Output the [X, Y] coordinate of the center of the cell containing the given text.  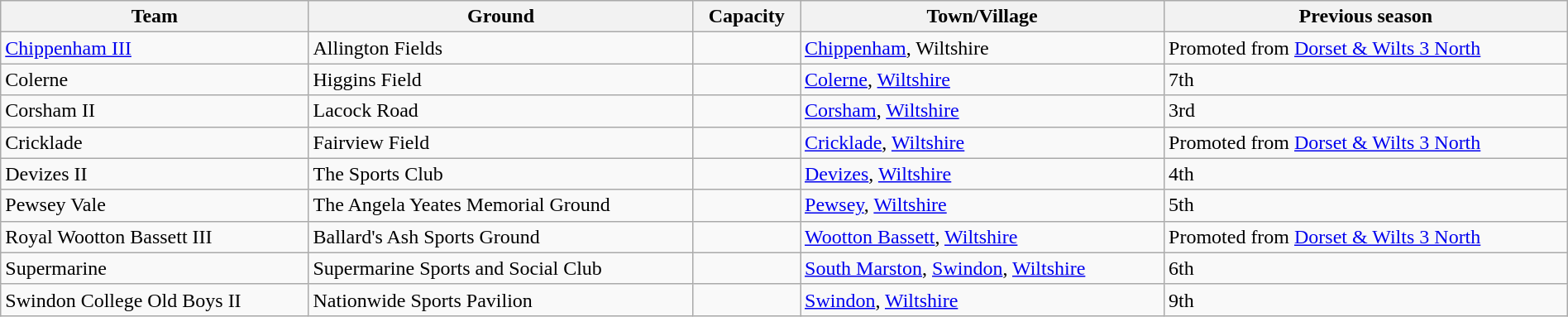
Chippenham III [155, 48]
Swindon College Old Boys II [155, 300]
Colerne [155, 79]
Cricklade, Wiltshire [982, 142]
Pewsey, Wiltshire [982, 205]
Lacock Road [501, 111]
Fairview Field [501, 142]
6th [1366, 268]
Pewsey Vale [155, 205]
Allington Fields [501, 48]
Supermarine [155, 268]
Corsham, Wiltshire [982, 111]
Previous season [1366, 17]
Devizes, Wiltshire [982, 174]
Higgins Field [501, 79]
Capacity [746, 17]
5th [1366, 205]
Cricklade [155, 142]
Chippenham, Wiltshire [982, 48]
Ballard's Ash Sports Ground [501, 237]
Swindon, Wiltshire [982, 300]
Town/Village [982, 17]
3rd [1366, 111]
Corsham II [155, 111]
4th [1366, 174]
Team [155, 17]
Wootton Bassett, Wiltshire [982, 237]
The Angela Yeates Memorial Ground [501, 205]
Royal Wootton Bassett III [155, 237]
7th [1366, 79]
Nationwide Sports Pavilion [501, 300]
Ground [501, 17]
Supermarine Sports and Social Club [501, 268]
Devizes II [155, 174]
The Sports Club [501, 174]
Colerne, Wiltshire [982, 79]
9th [1366, 300]
South Marston, Swindon, Wiltshire [982, 268]
